Locate the cell with the specified text and output its [x, y] center coordinate. 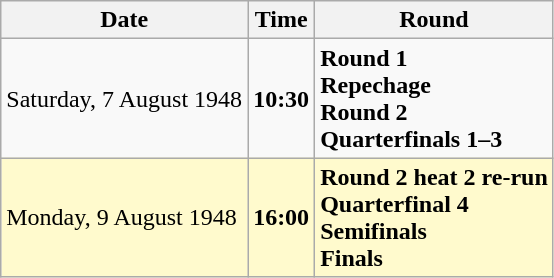
16:00 [282, 218]
Date [124, 20]
Round 2 heat 2 re-runQuarterfinal 4SemifinalsFinals [434, 218]
Round 1RepechageRound 2Quarterfinals 1–3 [434, 98]
Saturday, 7 August 1948 [124, 98]
Monday, 9 August 1948 [124, 218]
10:30 [282, 98]
Time [282, 20]
Round [434, 20]
